Pinpoint the cell where the given text exists, returning its (X, Y) midpoint coordinate. 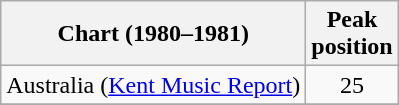
25 (352, 85)
Australia (Kent Music Report) (154, 85)
Peakposition (352, 34)
Chart (1980–1981) (154, 34)
